Find where the given text appears and provide that cell's center as [x, y] coordinate. 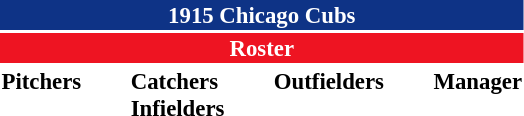
1915 Chicago Cubs [262, 15]
Roster [262, 48]
